Pinpoint the cell where the given text exists, returning its [X, Y] midpoint coordinate. 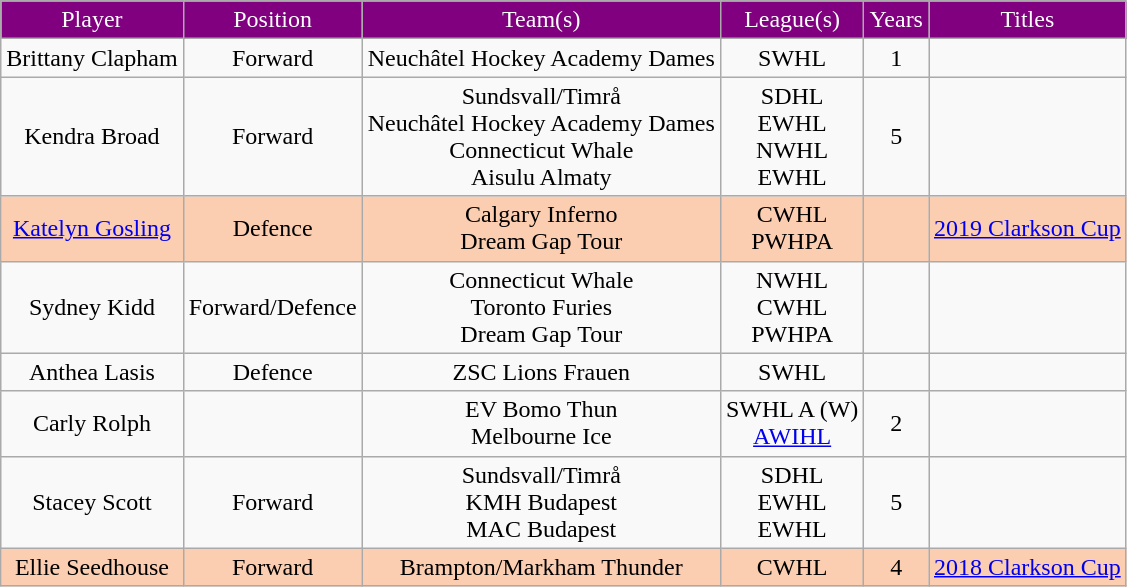
Ellie Seedhouse [92, 567]
Forward/Defence [272, 307]
CWHL [792, 567]
2 [896, 424]
NWHLCWHLPWHPA [792, 307]
2018 Clarkson Cup [1027, 567]
ZSC Lions Frauen [541, 372]
Anthea Lasis [92, 372]
Sundsvall/TimråNeuchâtel Hockey Academy DamesConnecticut WhaleAisulu Almaty [541, 136]
Years [896, 20]
Player [92, 20]
Calgary InfernoDream Gap Tour [541, 228]
Position [272, 20]
Stacey Scott [92, 502]
Kendra Broad [92, 136]
4 [896, 567]
Brittany Clapham [92, 58]
Neuchâtel Hockey Academy Dames [541, 58]
Sydney Kidd [92, 307]
League(s) [792, 20]
Katelyn Gosling [92, 228]
1 [896, 58]
Sundsvall/TimråKMH BudapestMAC Budapest [541, 502]
EV Bomo ThunMelbourne Ice [541, 424]
Brampton/Markham Thunder [541, 567]
Carly Rolph [92, 424]
Connecticut WhaleToronto FuriesDream Gap Tour [541, 307]
SDHLEWHLNWHLEWHL [792, 136]
Team(s) [541, 20]
Titles [1027, 20]
CWHLPWHPA [792, 228]
2019 Clarkson Cup [1027, 228]
SDHLEWHLEWHL [792, 502]
SWHL A (W)AWIHL [792, 424]
